Locate the cell with the specified text and output its [x, y] center coordinate. 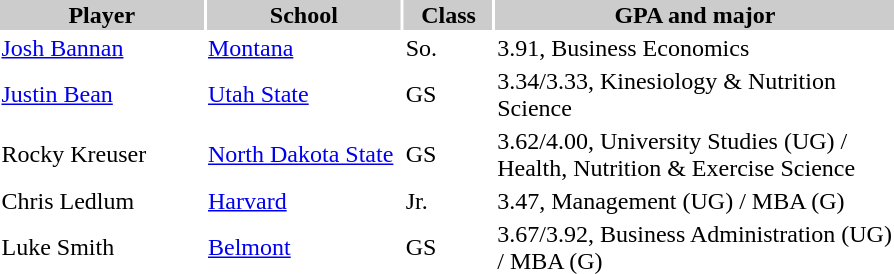
Player [102, 15]
Rocky Kreuser [102, 154]
Class [448, 15]
3.47, Management (UG) / MBA (G) [695, 201]
3.62/4.00, University Studies (UG) / Health, Nutrition & Exercise Science [695, 154]
So. [448, 48]
3.34/3.33, Kinesiology & Nutrition Science [695, 94]
Josh Bannan [102, 48]
Harvard [304, 201]
School [304, 15]
Justin Bean [102, 94]
GPA and major [695, 15]
North Dakota State [304, 154]
Chris Ledlum [102, 201]
Montana [304, 48]
Utah State [304, 94]
Jr. [448, 201]
3.91, Business Economics [695, 48]
